Pinpoint the cell where the given text exists, returning its [X, Y] midpoint coordinate. 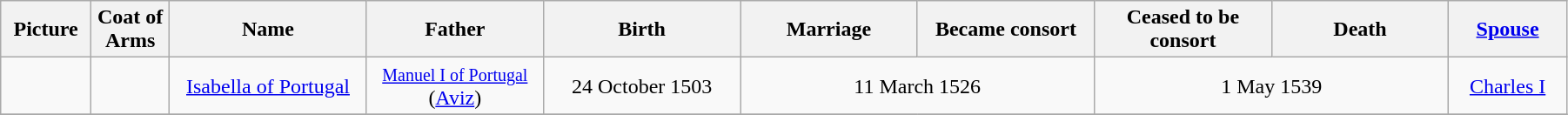
Father [455, 30]
Spouse [1508, 30]
Name [268, 30]
24 October 1503 [642, 85]
Ceased to be consort [1183, 30]
Coat of Arms [130, 30]
Death [1360, 30]
Isabella of Portugal [268, 85]
Manuel I of Portugal (Aviz) [455, 85]
Charles I [1508, 85]
Birth [642, 30]
Picture [46, 30]
Marriage [829, 30]
Became consort [1006, 30]
1 May 1539 [1272, 85]
11 March 1526 [917, 85]
